For the text-containing cell, return its midpoint in [X, Y] coordinate format. 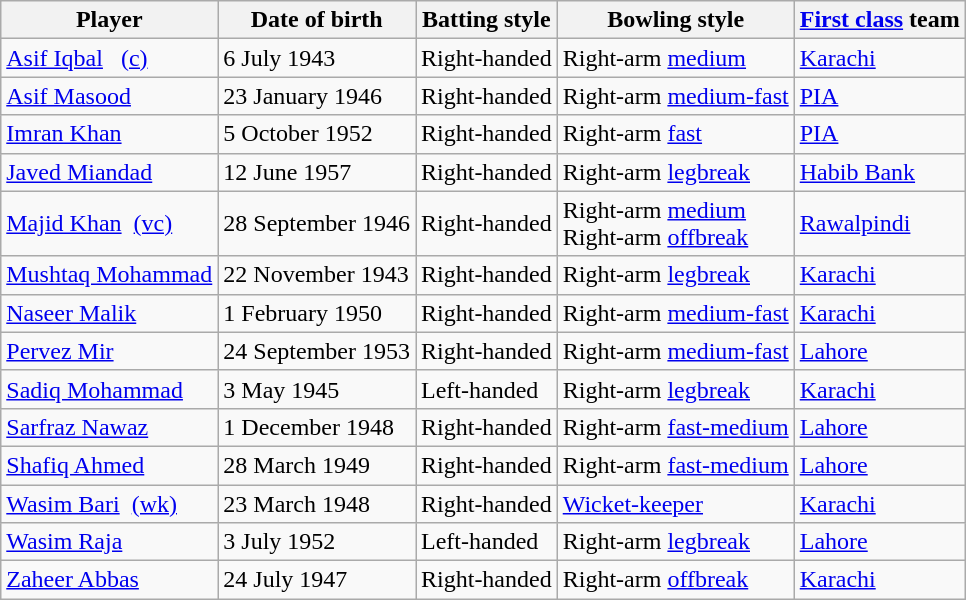
Rawalpindi [880, 224]
Majid Khan (vc) [110, 224]
28 September 1946 [317, 224]
Asif Iqbal (c) [110, 58]
22 November 1943 [317, 275]
5 October 1952 [317, 134]
Habib Bank [880, 172]
Wasim Raja [110, 542]
24 July 1947 [317, 580]
Player [110, 20]
Batting style [487, 20]
Imran Khan [110, 134]
Right-arm medium [676, 58]
24 September 1953 [317, 351]
Wasim Bari (wk) [110, 503]
Right-arm fast [676, 134]
3 May 1945 [317, 389]
28 March 1949 [317, 465]
Right-arm mediumRight-arm offbreak [676, 224]
Mushtaq Mohammad [110, 275]
6 July 1943 [317, 58]
Date of birth [317, 20]
Naseer Malik [110, 313]
Sadiq Mohammad [110, 389]
Bowling style [676, 20]
First class team [880, 20]
Shafiq Ahmed [110, 465]
1 December 1948 [317, 427]
23 January 1946 [317, 96]
12 June 1957 [317, 172]
Asif Masood [110, 96]
Pervez Mir [110, 351]
Wicket-keeper [676, 503]
Javed Miandad [110, 172]
23 March 1948 [317, 503]
Right-arm offbreak [676, 580]
3 July 1952 [317, 542]
Sarfraz Nawaz [110, 427]
Zaheer Abbas [110, 580]
1 February 1950 [317, 313]
